Determine the (X, Y) coordinate at the center of the cell enclosing the given text.  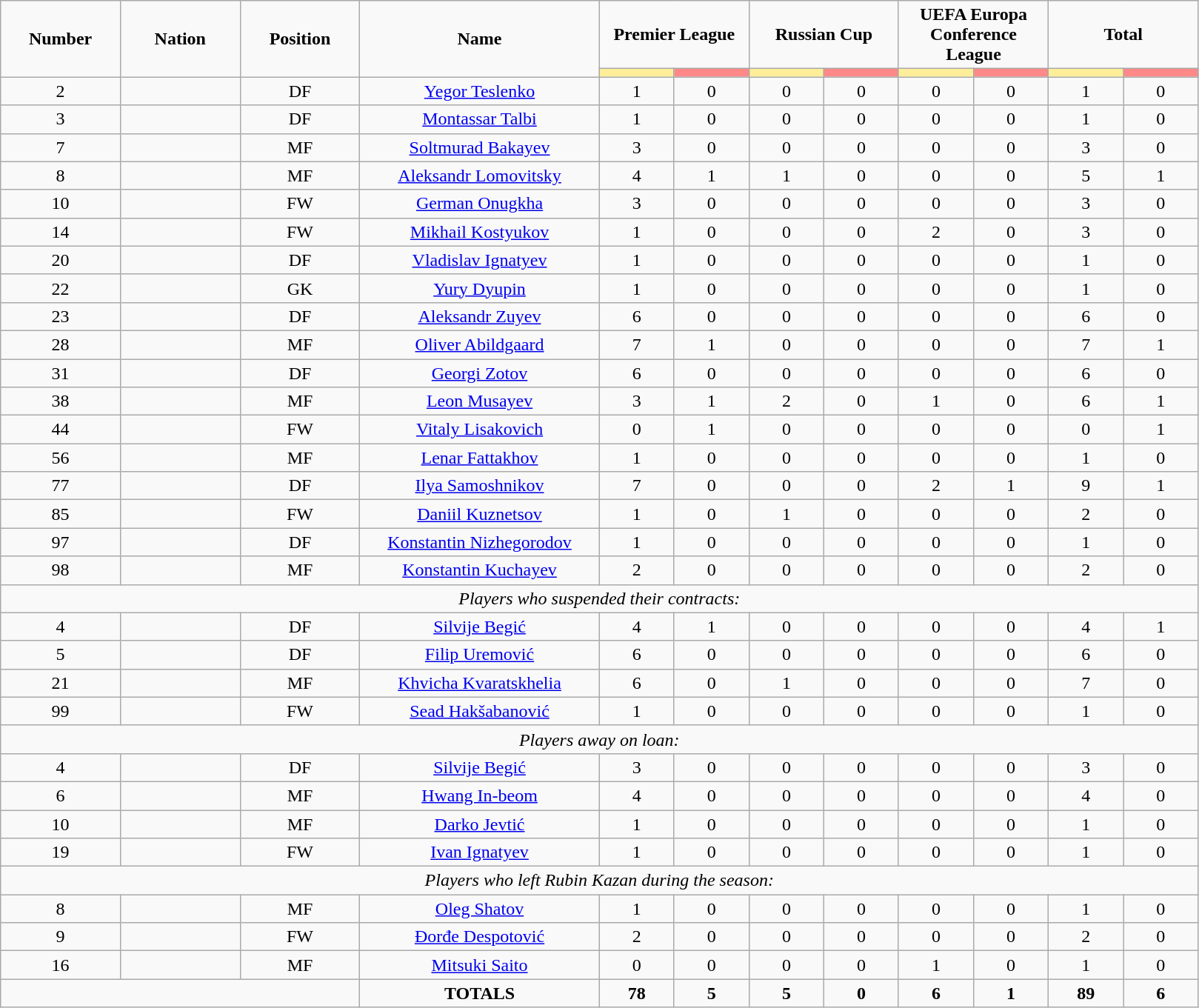
Nation (180, 39)
Darko Jevtić (480, 824)
21 (61, 683)
19 (61, 852)
44 (61, 430)
Position (300, 39)
Mitsuki Saito (480, 965)
Players away on loan: (600, 739)
Premier League (674, 35)
31 (61, 373)
Oleg Shatov (480, 909)
Russian Cup (824, 35)
Number (61, 39)
Yury Dyupin (480, 288)
16 (61, 965)
98 (61, 570)
Players who suspended their contracts: (600, 598)
85 (61, 514)
UEFA Europa Conference League (973, 35)
28 (61, 344)
Oliver Abildgaard (480, 344)
Sead Hakšabanović (480, 711)
78 (637, 993)
Konstantin Kuchayev (480, 570)
Players who left Rubin Kazan during the season: (600, 881)
38 (61, 401)
Ivan Ignatyev (480, 852)
Lenar Fattakhov (480, 458)
20 (61, 260)
Aleksandr Zuyev (480, 316)
Vitaly Lisakovich (480, 430)
Soltmurad Bakayev (480, 147)
22 (61, 288)
Khvicha Kvaratskhelia (480, 683)
Leon Musayev (480, 401)
Georgi Zotov (480, 373)
TOTALS (480, 993)
Name (480, 39)
Vladislav Ignatyev (480, 260)
99 (61, 711)
Total (1123, 35)
Mikhail Kostyukov (480, 232)
Filip Uremović (480, 655)
Ilya Samoshnikov (480, 486)
97 (61, 542)
23 (61, 316)
14 (61, 232)
56 (61, 458)
77 (61, 486)
GK (300, 288)
Yegor Teslenko (480, 91)
Daniil Kuznetsov (480, 514)
Đorđe Despotović (480, 937)
Aleksandr Lomovitsky (480, 176)
Hwang In-beom (480, 795)
Montassar Talbi (480, 119)
Konstantin Nizhegorodov (480, 542)
89 (1086, 993)
German Onugkha (480, 204)
